Identify which cell holds the provided text, then report its [X, Y] central coordinate. 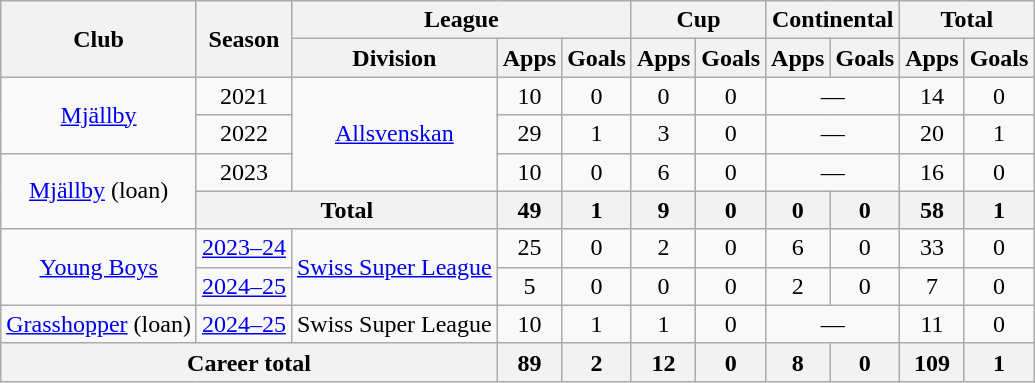
Allsvenskan [394, 134]
9 [663, 210]
Season [244, 39]
11 [932, 324]
49 [529, 210]
20 [932, 134]
Continental [833, 20]
Division [394, 58]
89 [529, 362]
16 [932, 172]
2021 [244, 96]
Mjällby [99, 115]
Grasshopper (loan) [99, 324]
2023–24 [244, 248]
2022 [244, 134]
33 [932, 248]
3 [663, 134]
29 [529, 134]
Mjällby (loan) [99, 191]
Career total [249, 362]
109 [932, 362]
League [461, 20]
58 [932, 210]
25 [529, 248]
7 [932, 286]
12 [663, 362]
8 [798, 362]
5 [529, 286]
Club [99, 39]
2023 [244, 172]
Cup [698, 20]
Young Boys [99, 267]
14 [932, 96]
